Detect which cell encompasses the target text, then output its [X, Y] center coordinate. 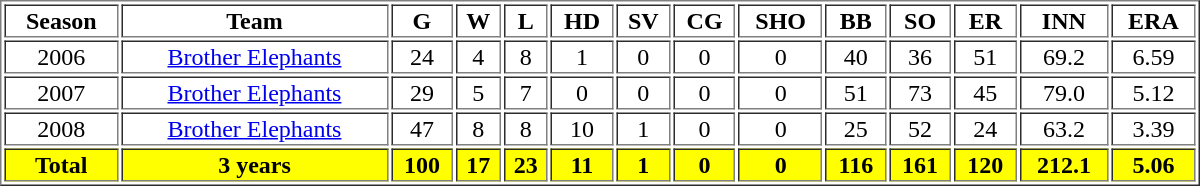
INN [1064, 20]
212.1 [1064, 164]
ERA [1153, 20]
36 [920, 56]
ER [985, 20]
52 [920, 128]
4 [478, 56]
SHO [781, 20]
120 [985, 164]
HD [582, 20]
100 [422, 164]
3 years [254, 164]
10 [582, 128]
25 [856, 128]
63.2 [1064, 128]
5.06 [1153, 164]
23 [525, 164]
161 [920, 164]
45 [985, 92]
17 [478, 164]
47 [422, 128]
7 [525, 92]
W [478, 20]
29 [422, 92]
G [422, 20]
SO [920, 20]
CG [704, 20]
Team [254, 20]
2008 [61, 128]
Total [61, 164]
5.12 [1153, 92]
79.0 [1064, 92]
6.59 [1153, 56]
Season [61, 20]
SV [643, 20]
L [525, 20]
11 [582, 164]
3.39 [1153, 128]
73 [920, 92]
5 [478, 92]
69.2 [1064, 56]
116 [856, 164]
2007 [61, 92]
BB [856, 20]
40 [856, 56]
2006 [61, 56]
